Return the [x, y] coordinate for the center point of the cell that contains the specified text.  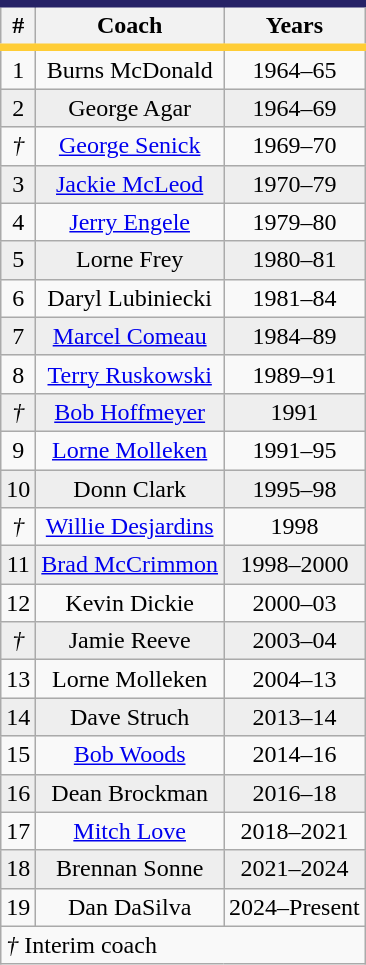
Daryl Lubiniecki [130, 298]
2 [18, 108]
13 [18, 679]
1991 [295, 412]
9 [18, 450]
Bob Hoffmeyer [130, 412]
Donn Clark [130, 489]
Marcel Comeau [130, 336]
2021–2024 [295, 869]
1964–65 [295, 68]
Lorne Frey [130, 260]
17 [18, 831]
15 [18, 755]
Jerry Engele [130, 222]
1998–2000 [295, 565]
1995–98 [295, 489]
1964–69 [295, 108]
Burns McDonald [130, 68]
2013–14 [295, 717]
1980–81 [295, 260]
1998 [295, 527]
Brennan Sonne [130, 869]
George Agar [130, 108]
19 [18, 907]
1991–95 [295, 450]
6 [18, 298]
14 [18, 717]
2014–16 [295, 755]
Willie Desjardins [130, 527]
2003–04 [295, 641]
18 [18, 869]
1979–80 [295, 222]
1 [18, 68]
5 [18, 260]
Dean Brockman [130, 793]
Jackie McLeod [130, 184]
Mitch Love [130, 831]
Brad McCrimmon [130, 565]
16 [18, 793]
Coach [130, 26]
Dave Struch [130, 717]
Years [295, 26]
2018–2021 [295, 831]
Dan DaSilva [130, 907]
3 [18, 184]
2000–03 [295, 603]
Bob Woods [130, 755]
4 [18, 222]
Terry Ruskowski [130, 374]
Kevin Dickie [130, 603]
George Senick [130, 146]
1981–84 [295, 298]
12 [18, 603]
# [18, 26]
1970–79 [295, 184]
7 [18, 336]
1989–91 [295, 374]
2004–13 [295, 679]
† Interim coach [183, 945]
Jamie Reeve [130, 641]
10 [18, 489]
1969–70 [295, 146]
2024–Present [295, 907]
8 [18, 374]
11 [18, 565]
2016–18 [295, 793]
1984–89 [295, 336]
